Locate the cell with the specified text and output its (x, y) center coordinate. 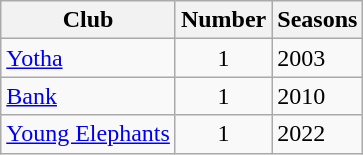
Yotha (88, 58)
2010 (318, 96)
Club (88, 20)
Seasons (318, 20)
Number (223, 20)
Bank (88, 96)
2022 (318, 134)
Young Elephants (88, 134)
2003 (318, 58)
